Provide the [X, Y] coordinate of the cell's center where the given text is located.  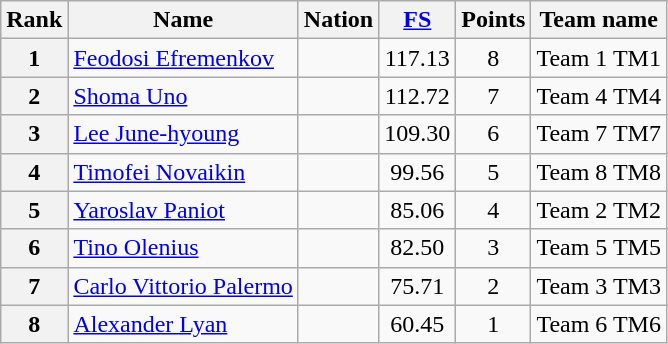
Team 4 TM4 [599, 96]
Nation [338, 20]
Team 7 TM7 [599, 134]
Tino Olenius [183, 248]
85.06 [418, 210]
Team 6 TM6 [599, 324]
Shoma Uno [183, 96]
82.50 [418, 248]
Alexander Lyan [183, 324]
Lee June-hyoung [183, 134]
99.56 [418, 172]
60.45 [418, 324]
Team 2 TM2 [599, 210]
Rank [34, 20]
Team 5 TM5 [599, 248]
109.30 [418, 134]
Team 8 TM8 [599, 172]
Points [494, 20]
Carlo Vittorio Palermo [183, 286]
Team 3 TM3 [599, 286]
Team name [599, 20]
Yaroslav Paniot [183, 210]
Feodosi Efremenkov [183, 58]
Name [183, 20]
Timofei Novaikin [183, 172]
Team 1 TM1 [599, 58]
75.71 [418, 286]
117.13 [418, 58]
FS [418, 20]
112.72 [418, 96]
